Determine the (X, Y) coordinate at the center of the cell enclosing the given text.  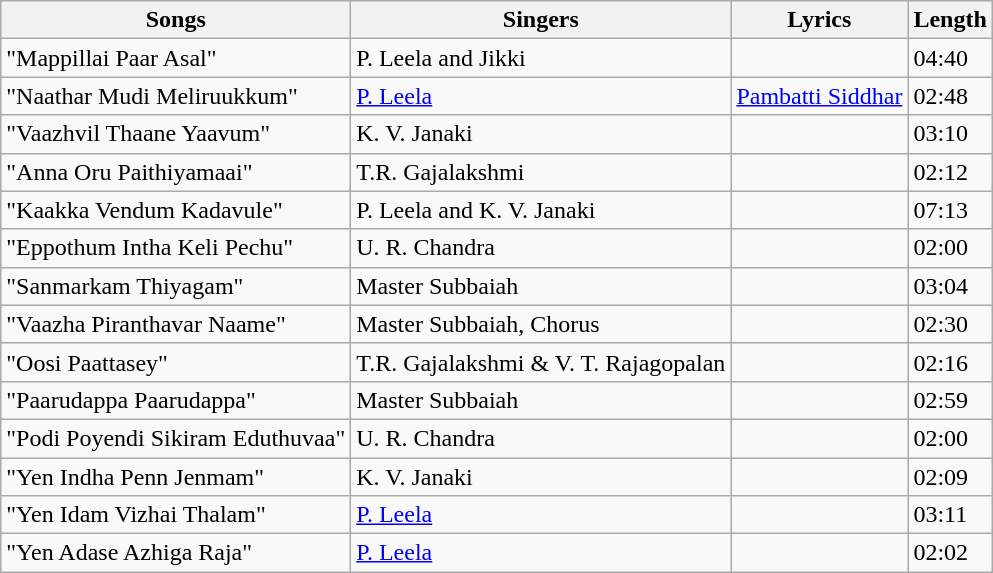
"Kaakka Vendum Kadavule" (176, 210)
"Vaazha Piranthavar Naame" (176, 324)
"Mappillai Paar Asal" (176, 58)
03:04 (950, 286)
02:48 (950, 96)
04:40 (950, 58)
Pambatti Siddhar (820, 96)
"Paarudappa Paarudappa" (176, 400)
03:10 (950, 134)
"Naathar Mudi Meliruukkum" (176, 96)
T.R. Gajalakshmi & V. T. Rajagopalan (541, 362)
Songs (176, 20)
02:09 (950, 477)
Master Subbaiah, Chorus (541, 324)
03:11 (950, 515)
"Sanmarkam Thiyagam" (176, 286)
"Yen Indha Penn Jenmam" (176, 477)
02:02 (950, 553)
02:12 (950, 172)
02:59 (950, 400)
Length (950, 20)
"Yen Adase Azhiga Raja" (176, 553)
"Eppothum Intha Keli Pechu" (176, 248)
07:13 (950, 210)
T.R. Gajalakshmi (541, 172)
"Yen Idam Vizhai Thalam" (176, 515)
02:16 (950, 362)
P. Leela and Jikki (541, 58)
"Vaazhvil Thaane Yaavum" (176, 134)
"Podi Poyendi Sikiram Eduthuvaa" (176, 438)
Lyrics (820, 20)
"Anna Oru Paithiyamaai" (176, 172)
"Oosi Paattasey" (176, 362)
02:30 (950, 324)
P. Leela and K. V. Janaki (541, 210)
Singers (541, 20)
